Determine the (X, Y) coordinate at the center of the cell enclosing the given text.  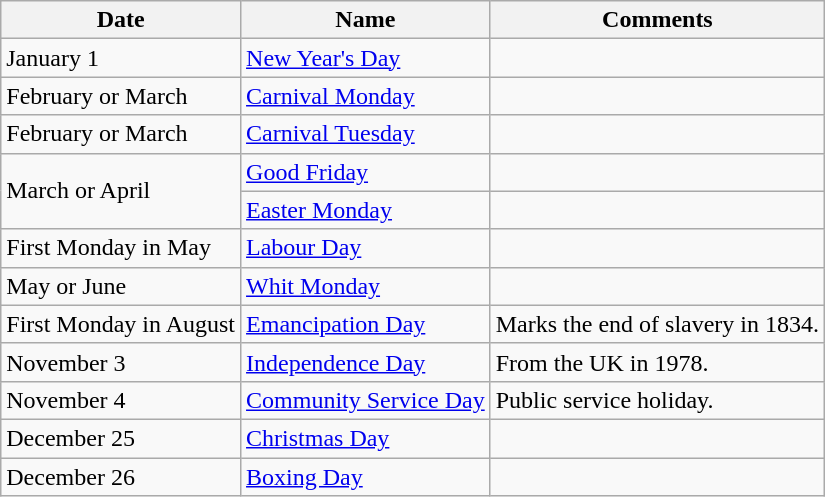
November 4 (121, 400)
January 1 (121, 58)
Labour Day (366, 248)
March or April (121, 191)
Carnival Tuesday (366, 134)
Emancipation Day (366, 324)
Marks the end of slavery in 1834. (657, 324)
Community Service Day (366, 400)
Boxing Day (366, 477)
Whit Monday (366, 286)
Independence Day (366, 362)
November 3 (121, 362)
Easter Monday (366, 210)
Good Friday (366, 172)
December 26 (121, 477)
May or June (121, 286)
First Monday in May (121, 248)
December 25 (121, 438)
Christmas Day (366, 438)
First Monday in August (121, 324)
Date (121, 20)
Carnival Monday (366, 96)
Public service holiday. (657, 400)
From the UK in 1978. (657, 362)
Comments (657, 20)
New Year's Day (366, 58)
Name (366, 20)
